Locate the cell with the specified text and output its (x, y) center coordinate. 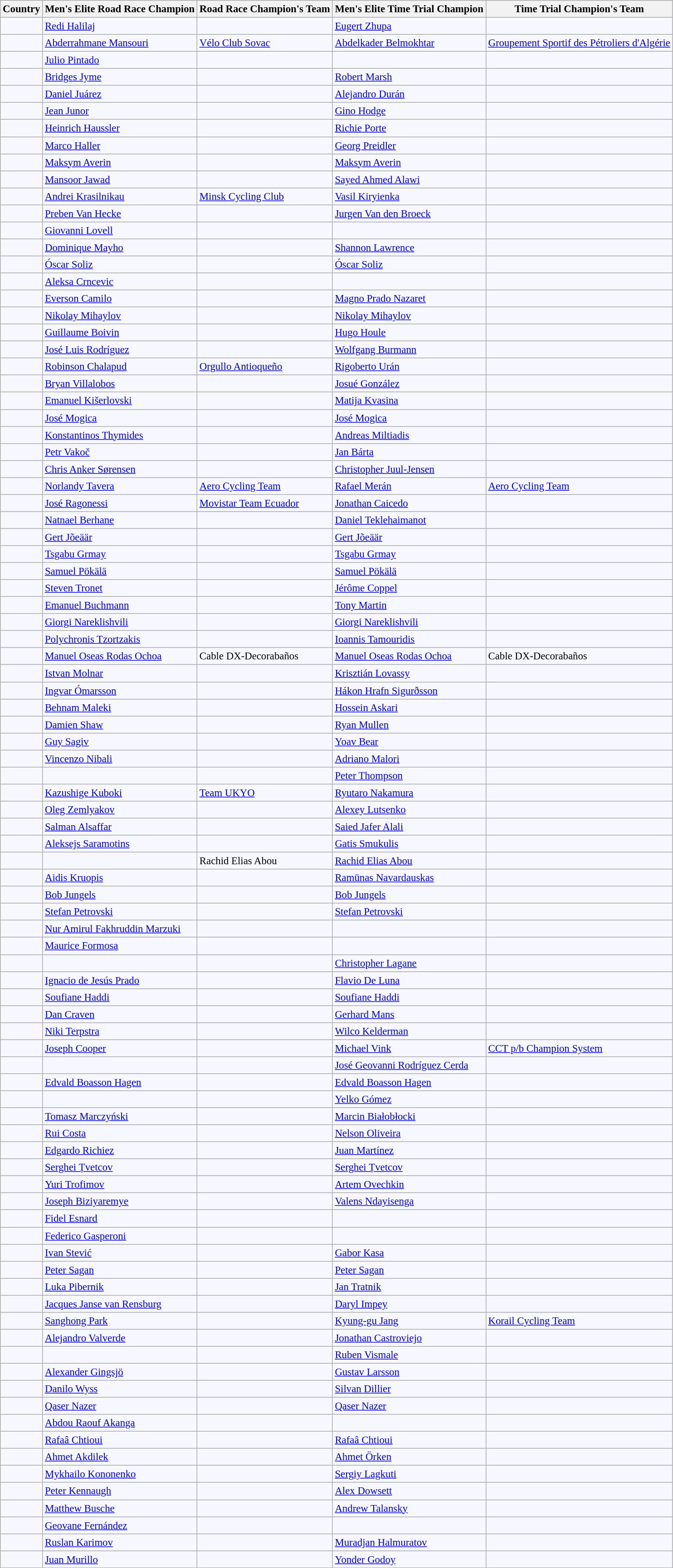
Daniel Teklehaimanot (409, 520)
Aleksejs Saramotins (120, 844)
Christopher Lagane (409, 963)
Jurgen Van den Broeck (409, 213)
Hugo Houle (409, 333)
Mansoor Jawad (120, 179)
Shannon Lawrence (409, 247)
Robert Marsh (409, 77)
Matija Kvasina (409, 401)
Ryutaro Nakamura (409, 793)
Aidis Kruopis (120, 878)
Joseph Cooper (120, 1048)
Oleg Zemlyakov (120, 810)
Daniel Juárez (120, 94)
Movistar Team Ecuador (265, 503)
Petr Vakoč (120, 452)
Men's Elite Road Race Champion (120, 9)
Norlandy Tavera (120, 486)
Tony Martin (409, 605)
Aleksa Crncevic (120, 281)
Gino Hodge (409, 111)
Road Race Champion's Team (265, 9)
Nur Amirul Fakhruddin Marzuki (120, 929)
Robinson Chalapud (120, 367)
Jérôme Coppel (409, 588)
Ramūnas Navardauskas (409, 878)
Istvan Molnar (120, 673)
Nelson Oliveira (409, 1133)
Hákon Hrafn Sigurðsson (409, 691)
Men's Elite Time Trial Champion (409, 9)
Sergiy Lagkuti (409, 1474)
Vélo Club Sovac (265, 43)
Michael Vink (409, 1048)
Emanuel Buchmann (120, 605)
Georg Preidler (409, 145)
Juan Murillo (120, 1559)
Andreas Miltiadis (409, 435)
Peter Kennaugh (120, 1491)
Ahmet Örken (409, 1457)
Preben Van Hecke (120, 213)
José Ragonessi (120, 503)
Jonathan Caicedo (409, 503)
Sayed Ahmed Alawi (409, 179)
Valens Ndayisenga (409, 1201)
Daryl Impey (409, 1304)
Steven Tronet (120, 588)
Giovanni Lovell (120, 231)
Ruben Vismale (409, 1355)
Everson Camilo (120, 299)
Minsk Cycling Club (265, 196)
Abderrahmane Mansouri (120, 43)
Behnam Maleki (120, 707)
Polychronis Tzortzakis (120, 639)
Gabor Kasa (409, 1253)
Mykhailo Kononenko (120, 1474)
Vasil Kiryienka (409, 196)
Magno Prado Nazaret (409, 299)
Edgardo Richiez (120, 1151)
Time Trial Champion's Team (579, 9)
Kyung-gu Jang (409, 1321)
Dan Craven (120, 1014)
Abdelkader Belmokhtar (409, 43)
Alexander Gingsjö (120, 1372)
Fidel Esnard (120, 1219)
Guy Sagiv (120, 741)
Adriano Malori (409, 759)
Korail Cycling Team (579, 1321)
Ivan Stević (120, 1253)
Juan Martínez (409, 1151)
Chris Anker Sørensen (120, 469)
Ignacio de Jesús Prado (120, 980)
Yonder Godoy (409, 1559)
Jacques Janse van Rensburg (120, 1304)
Artem Ovechkin (409, 1185)
Gustav Larsson (409, 1372)
Ahmet Akdilek (120, 1457)
Yoav Bear (409, 741)
Joseph Biziyaremye (120, 1201)
Geovane Fernández (120, 1525)
Yuri Trofimov (120, 1185)
Silvan Dillier (409, 1389)
Matthew Busche (120, 1508)
Alex Dowsett (409, 1491)
Luka Pibernik (120, 1287)
Bryan Villalobos (120, 384)
Gatis Smukulis (409, 844)
Salman Alsaffar (120, 827)
Emanuel Kišerlovski (120, 401)
Natnael Berhane (120, 520)
Christopher Juul-Jensen (409, 469)
Konstantinos Thymides (120, 435)
Julio Pintado (120, 60)
Yelko Gómez (409, 1099)
Jonathan Castroviejo (409, 1338)
Richie Porte (409, 128)
Alexey Lutsenko (409, 810)
Rafael Merán (409, 486)
Kazushige Kuboki (120, 793)
Marcin Białobłocki (409, 1117)
Ioannis Tamouridis (409, 639)
Federico Gasperoni (120, 1236)
CCT p/b Champion System (579, 1048)
Maurice Formosa (120, 946)
Danilo Wyss (120, 1389)
Guillaume Boivin (120, 333)
Josué González (409, 384)
Jean Junor (120, 111)
Redi Halilaj (120, 26)
Muradjan Halmuratov (409, 1542)
Country (22, 9)
Dominique Mayho (120, 247)
Krisztián Lovassy (409, 673)
Abdou Raouf Akanga (120, 1423)
Gerhard Mans (409, 1014)
Jan Bárta (409, 452)
Hossein Askari (409, 707)
Sanghong Park (120, 1321)
Flavio De Luna (409, 980)
Damien Shaw (120, 725)
Groupement Sportif des Pétroliers d'Algérie (579, 43)
Rui Costa (120, 1133)
Team UKYO (265, 793)
Jan Tratnik (409, 1287)
Marco Haller (120, 145)
Ryan Mullen (409, 725)
Rigoberto Urán (409, 367)
Andrei Krasilnikau (120, 196)
Vincenzo Nibali (120, 759)
Orgullo Antioqueño (265, 367)
José Luis Rodríguez (120, 350)
Andrew Talansky (409, 1508)
Bridges Jyme (120, 77)
Peter Thompson (409, 776)
Ruslan Karimov (120, 1542)
Ingvar Ómarsson (120, 691)
Heinrich Haussler (120, 128)
Eugert Zhupa (409, 26)
Tomasz Marczyński (120, 1117)
Niki Terpstra (120, 1031)
Saied Jafer Alali (409, 827)
Alejandro Durán (409, 94)
José Geovanni Rodríguez Cerda (409, 1065)
Wilco Kelderman (409, 1031)
Alejandro Valverde (120, 1338)
Wolfgang Burmann (409, 350)
